From the cell containing the given text, extract its center point as [x, y] coordinate. 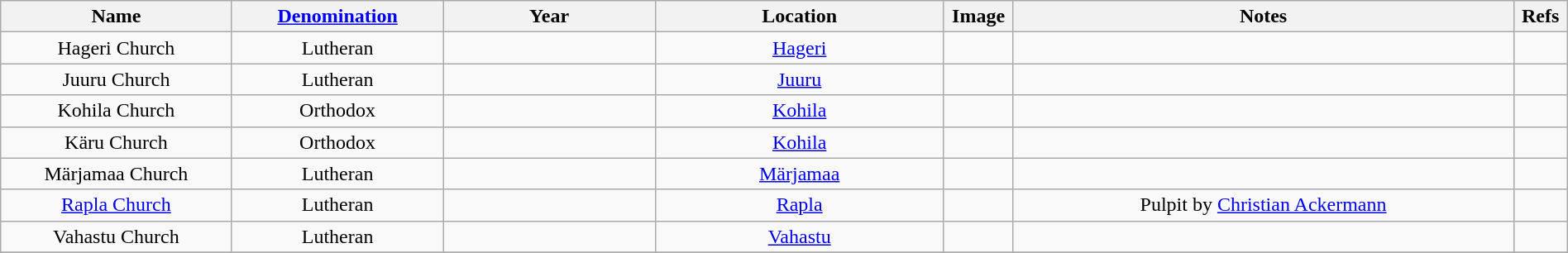
Käru Church [116, 142]
Märjamaa Church [116, 174]
Name [116, 17]
Location [799, 17]
Notes [1264, 17]
Refs [1540, 17]
Hageri Church [116, 48]
Märjamaa [799, 174]
Kohila Church [116, 111]
Hageri [799, 48]
Pulpit by Christian Ackermann [1264, 205]
Vahastu Church [116, 236]
Vahastu [799, 236]
Juuru Church [116, 79]
Image [978, 17]
Rapla [799, 205]
Rapla Church [116, 205]
Juuru [799, 79]
Denomination [337, 17]
Year [549, 17]
